From the cell containing the given text, extract its center point as (X, Y) coordinate. 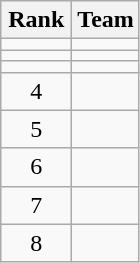
5 (36, 129)
6 (36, 167)
Rank (36, 20)
7 (36, 205)
4 (36, 91)
8 (36, 243)
Team (106, 20)
